Determine the [x, y] coordinate at the center of the cell enclosing the given text.  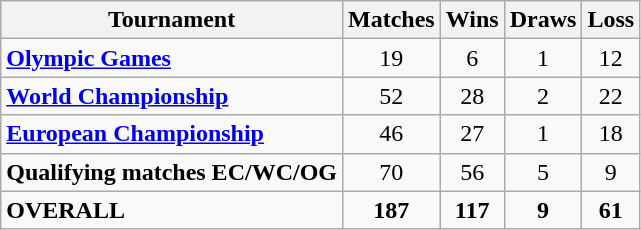
117 [472, 210]
6 [472, 58]
Olympic Games [172, 58]
Matches [391, 20]
27 [472, 134]
56 [472, 172]
18 [611, 134]
World Championship [172, 96]
52 [391, 96]
61 [611, 210]
2 [543, 96]
187 [391, 210]
28 [472, 96]
22 [611, 96]
European Championship [172, 134]
Qualifying matches EC/WC/OG [172, 172]
12 [611, 58]
OVERALL [172, 210]
Draws [543, 20]
5 [543, 172]
70 [391, 172]
46 [391, 134]
Wins [472, 20]
19 [391, 58]
Loss [611, 20]
Tournament [172, 20]
